From the cell containing the given text, extract its center point as (X, Y) coordinate. 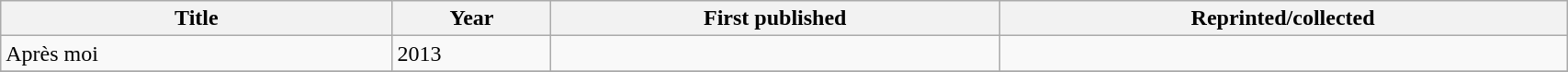
First published (775, 18)
Après moi (197, 54)
Reprinted/collected (1283, 18)
2013 (472, 54)
Year (472, 18)
Title (197, 18)
